Identify which cell holds the provided text, then report its [x, y] central coordinate. 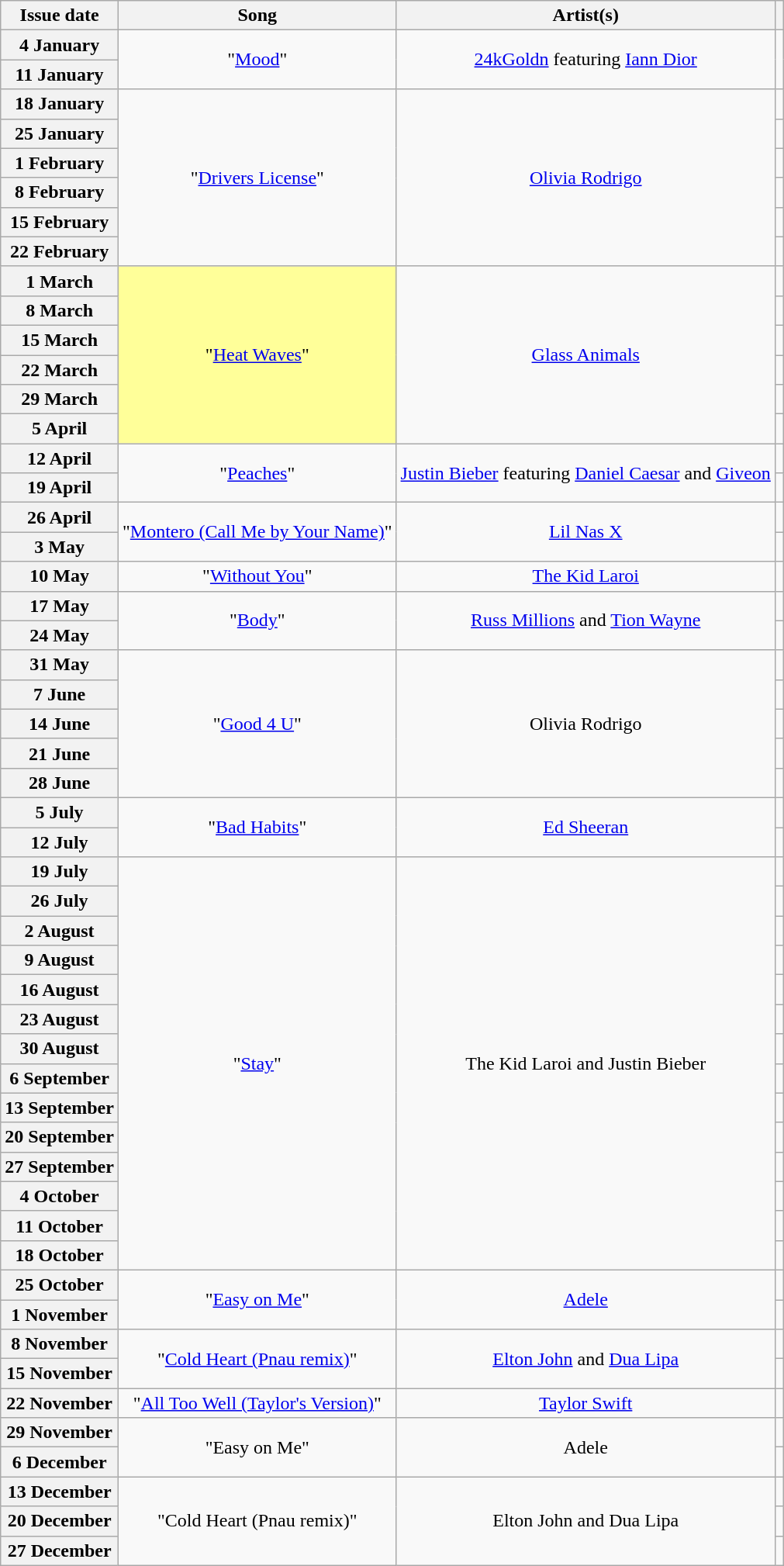
Issue date [60, 16]
10 May [60, 576]
7 June [60, 694]
22 March [60, 370]
30 August [60, 1049]
5 April [60, 429]
22 November [60, 1403]
2 August [60, 931]
"Mood" [257, 60]
27 December [60, 1550]
8 March [60, 310]
5 July [60, 812]
11 January [60, 74]
21 June [60, 753]
18 October [60, 1255]
1 March [60, 281]
"Bad Habits" [257, 827]
"Heat Waves" [257, 354]
Song [257, 16]
24 May [60, 635]
Taylor Swift [585, 1403]
27 September [60, 1167]
23 August [60, 1019]
18 January [60, 104]
Ed Sheeran [585, 827]
Lil Nas X [585, 532]
20 September [60, 1137]
12 April [60, 458]
25 October [60, 1284]
28 June [60, 783]
13 December [60, 1492]
26 April [60, 517]
"All Too Well (Taylor's Version)" [257, 1403]
"Good 4 U" [257, 724]
Russ Millions and Tion Wayne [585, 621]
15 February [60, 222]
"Without You" [257, 576]
3 May [60, 547]
1 November [60, 1315]
Artist(s) [585, 16]
8 February [60, 192]
16 August [60, 990]
1 February [60, 163]
"Peaches" [257, 473]
6 September [60, 1078]
4 October [60, 1196]
"Body" [257, 621]
31 May [60, 665]
29 March [60, 399]
17 May [60, 606]
Glass Animals [585, 354]
"Stay" [257, 1064]
22 February [60, 251]
29 November [60, 1433]
4 January [60, 45]
6 December [60, 1462]
20 December [60, 1521]
"Montero (Call Me by Your Name)" [257, 532]
24kGoldn featuring Iann Dior [585, 60]
8 November [60, 1344]
15 November [60, 1374]
Justin Bieber featuring Daniel Caesar and Giveon [585, 473]
25 January [60, 133]
The Kid Laroi [585, 576]
19 July [60, 872]
12 July [60, 842]
15 March [60, 340]
19 April [60, 488]
13 September [60, 1108]
26 July [60, 901]
"Drivers License" [257, 178]
11 October [60, 1225]
The Kid Laroi and Justin Bieber [585, 1064]
14 June [60, 724]
9 August [60, 960]
